Return the (X, Y) coordinate for the center point of the cell that contains the specified text.  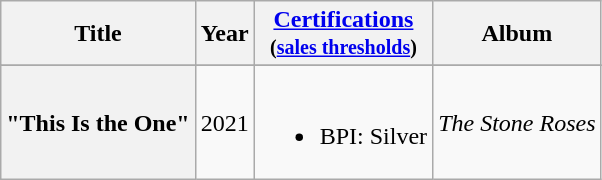
The Stone Roses (517, 122)
Album (517, 34)
BPI: Silver (343, 122)
Title (98, 34)
Year (224, 34)
2021 (224, 122)
"This Is the One" (98, 122)
Certifications(sales thresholds) (343, 34)
